From the cell containing the given text, extract its center point as (X, Y) coordinate. 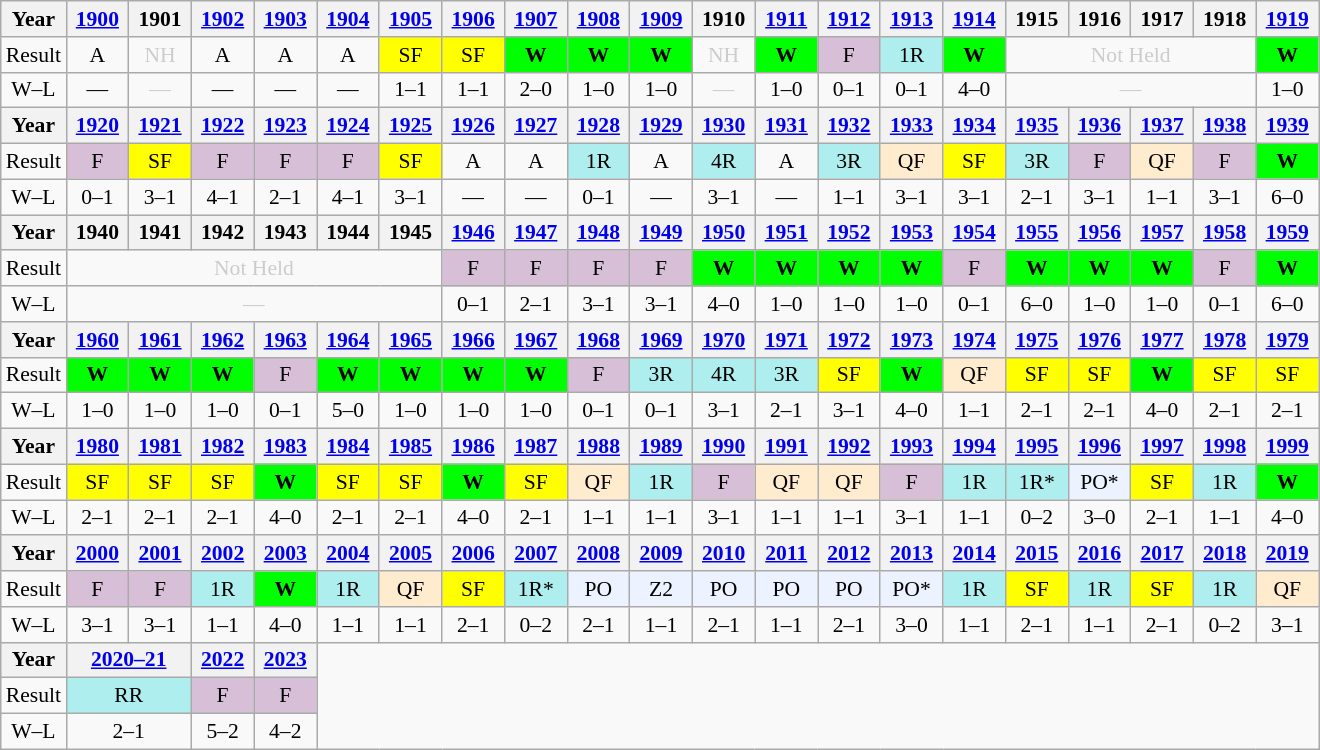
1945 (410, 233)
4–2 (286, 732)
Z2 (662, 589)
1927 (536, 126)
1948 (598, 233)
1929 (662, 126)
1903 (286, 19)
1961 (160, 340)
1954 (974, 233)
1997 (1162, 447)
1966 (474, 340)
1937 (1162, 126)
1940 (98, 233)
1901 (160, 19)
1913 (912, 19)
1900 (98, 19)
1934 (974, 126)
1974 (974, 340)
1906 (474, 19)
1943 (286, 233)
1912 (850, 19)
2019 (1288, 554)
1975 (1036, 340)
1982 (222, 447)
2005 (410, 554)
1986 (474, 447)
1998 (1224, 447)
1907 (536, 19)
1988 (598, 447)
1942 (222, 233)
1965 (410, 340)
1963 (286, 340)
1902 (222, 19)
1989 (662, 447)
1962 (222, 340)
1935 (1036, 126)
1908 (598, 19)
1921 (160, 126)
5–0 (348, 411)
1911 (786, 19)
1944 (348, 233)
2004 (348, 554)
1964 (348, 340)
2018 (1224, 554)
1976 (1100, 340)
1928 (598, 126)
1932 (850, 126)
1999 (1288, 447)
1949 (662, 233)
2007 (536, 554)
1904 (348, 19)
1978 (1224, 340)
1916 (1100, 19)
1915 (1036, 19)
2011 (786, 554)
1910 (724, 19)
2–0 (536, 90)
1958 (1224, 233)
1918 (1224, 19)
1993 (912, 447)
2002 (222, 554)
1941 (160, 233)
2023 (286, 660)
2014 (974, 554)
1923 (286, 126)
1951 (786, 233)
1925 (410, 126)
1955 (1036, 233)
1979 (1288, 340)
1972 (850, 340)
1984 (348, 447)
1987 (536, 447)
1931 (786, 126)
2000 (98, 554)
2022 (222, 660)
1973 (912, 340)
1977 (1162, 340)
1980 (98, 447)
1957 (1162, 233)
2015 (1036, 554)
2012 (850, 554)
1922 (222, 126)
1960 (98, 340)
1953 (912, 233)
2010 (724, 554)
1971 (786, 340)
1939 (1288, 126)
1992 (850, 447)
1946 (474, 233)
2008 (598, 554)
1947 (536, 233)
1991 (786, 447)
1967 (536, 340)
1956 (1100, 233)
5–2 (222, 732)
1990 (724, 447)
2020–21 (128, 660)
1981 (160, 447)
1996 (1100, 447)
1924 (348, 126)
RR (128, 696)
1952 (850, 233)
1909 (662, 19)
1994 (974, 447)
1985 (410, 447)
2017 (1162, 554)
1930 (724, 126)
2009 (662, 554)
2013 (912, 554)
1917 (1162, 19)
1936 (1100, 126)
1905 (410, 19)
2001 (160, 554)
1914 (974, 19)
2016 (1100, 554)
1933 (912, 126)
1968 (598, 340)
1950 (724, 233)
1969 (662, 340)
1926 (474, 126)
1920 (98, 126)
1970 (724, 340)
1919 (1288, 19)
1995 (1036, 447)
2006 (474, 554)
1938 (1224, 126)
2003 (286, 554)
1983 (286, 447)
1959 (1288, 233)
